Output the [x, y] coordinate of the center of the cell containing the given text.  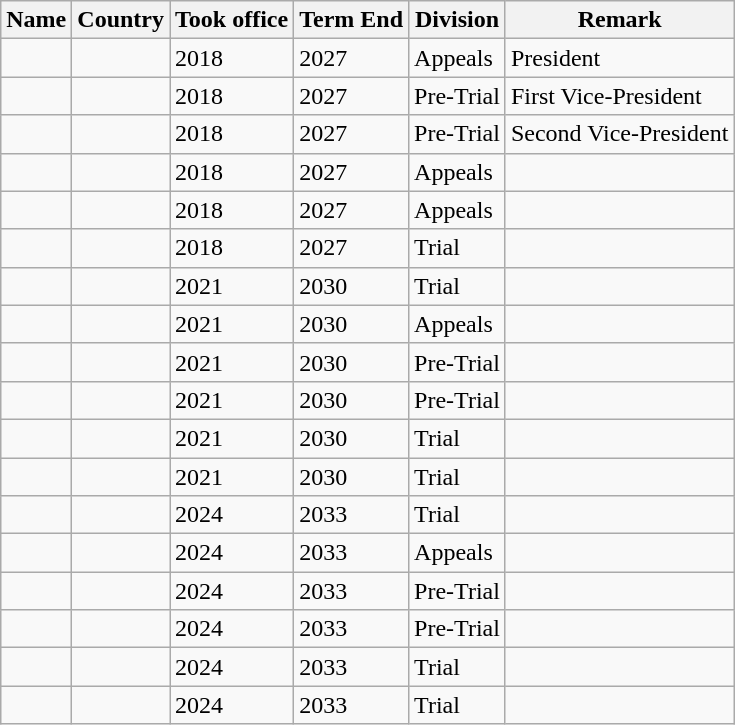
Term End [352, 20]
Division [458, 20]
Name [36, 20]
Second Vice-President [619, 134]
First Vice-President [619, 96]
Country [121, 20]
Took office [232, 20]
Remark [619, 20]
President [619, 58]
